Locate the cell with the specified text and output its (x, y) center coordinate. 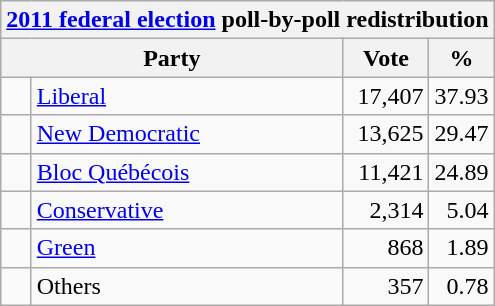
Conservative (187, 210)
Bloc Québécois (187, 172)
5.04 (462, 210)
New Democratic (187, 134)
Party (172, 58)
2,314 (386, 210)
11,421 (386, 172)
Liberal (187, 96)
Green (187, 248)
1.89 (462, 248)
29.47 (462, 134)
0.78 (462, 286)
2011 federal election poll-by-poll redistribution (248, 20)
Vote (386, 58)
357 (386, 286)
868 (386, 248)
13,625 (386, 134)
24.89 (462, 172)
% (462, 58)
37.93 (462, 96)
17,407 (386, 96)
Others (187, 286)
